Output the [x, y] coordinate of the center of the cell containing the given text.  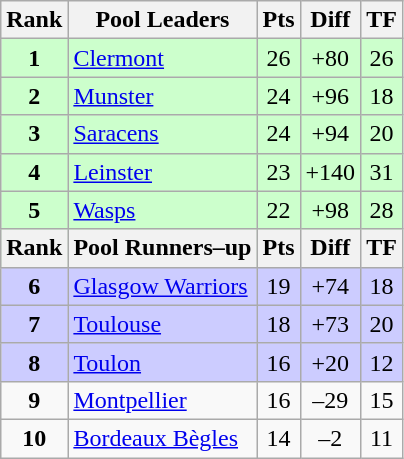
Munster [162, 96]
Wasps [162, 210]
Clermont [162, 58]
2 [34, 96]
+94 [330, 134]
Leinster [162, 172]
–29 [330, 400]
+73 [330, 324]
Toulon [162, 362]
Pool Runners–up [162, 248]
6 [34, 286]
31 [382, 172]
1 [34, 58]
Saracens [162, 134]
19 [278, 286]
11 [382, 438]
+96 [330, 96]
+20 [330, 362]
7 [34, 324]
8 [34, 362]
4 [34, 172]
22 [278, 210]
28 [382, 210]
Glasgow Warriors [162, 286]
+98 [330, 210]
3 [34, 134]
5 [34, 210]
Pool Leaders [162, 20]
+140 [330, 172]
+80 [330, 58]
14 [278, 438]
10 [34, 438]
+74 [330, 286]
9 [34, 400]
Montpellier [162, 400]
23 [278, 172]
12 [382, 362]
–2 [330, 438]
Toulouse [162, 324]
Bordeaux Bègles [162, 438]
15 [382, 400]
